Return (X, Y) of the center of cell containing provided text 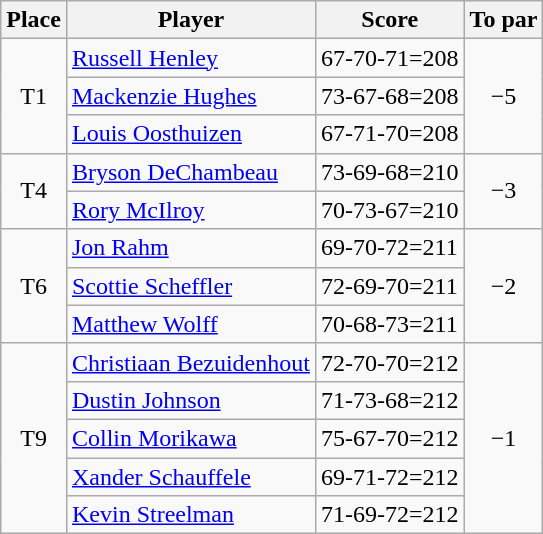
73-69-68=210 (390, 172)
72-70-70=212 (390, 362)
Player (190, 20)
Louis Oosthuizen (190, 134)
Rory McIlroy (190, 210)
T9 (34, 438)
71-69-72=212 (390, 515)
70-68-73=211 (390, 324)
Matthew Wolff (190, 324)
Christiaan Bezuidenhout (190, 362)
T1 (34, 96)
73-67-68=208 (390, 96)
69-70-72=211 (390, 248)
67-70-71=208 (390, 58)
Collin Morikawa (190, 438)
75-67-70=212 (390, 438)
Place (34, 20)
Jon Rahm (190, 248)
Bryson DeChambeau (190, 172)
Russell Henley (190, 58)
Score (390, 20)
To par (504, 20)
Scottie Scheffler (190, 286)
−2 (504, 286)
67-71-70=208 (390, 134)
69-71-72=212 (390, 477)
Kevin Streelman (190, 515)
70-73-67=210 (390, 210)
−5 (504, 96)
71-73-68=212 (390, 400)
72-69-70=211 (390, 286)
T6 (34, 286)
T4 (34, 191)
Dustin Johnson (190, 400)
−3 (504, 191)
Mackenzie Hughes (190, 96)
−1 (504, 438)
Xander Schauffele (190, 477)
